Detect which cell encompasses the target text, then output its [X, Y] center coordinate. 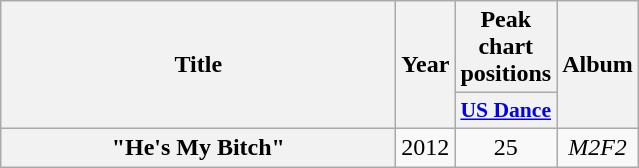
Year [426, 65]
US Dance [506, 111]
M2F2 [598, 147]
25 [506, 147]
Title [198, 65]
Peak chart positions [506, 47]
"He's My Bitch" [198, 147]
Album [598, 65]
2012 [426, 147]
